Extract the [x, y] coordinate from the center of the cell holding the provided text.  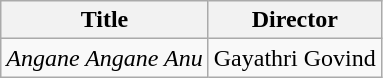
Gayathri Govind [294, 58]
Angane Angane Anu [104, 58]
Director [294, 20]
Title [104, 20]
